Locate the cell with the specified text and output its [X, Y] center coordinate. 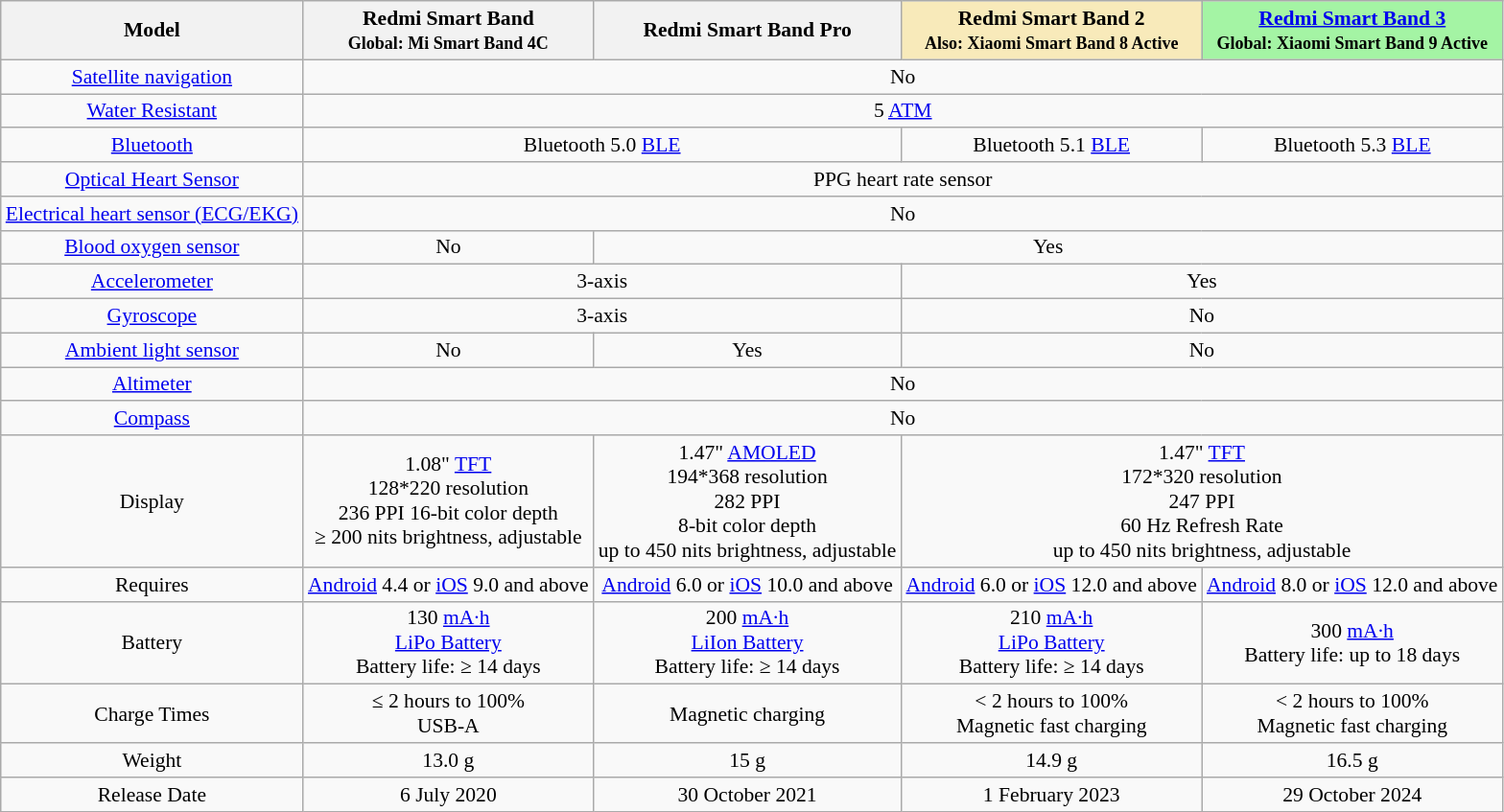
300 mA·hBattery life: up to 18 days [1352, 642]
Release Date [152, 795]
Bluetooth 5.1 BLE [1051, 146]
Magnetic charging [748, 713]
16.5 g [1352, 760]
Weight [152, 760]
13.0 g [449, 760]
Bluetooth [152, 146]
Satellite navigation [152, 77]
Water Resistant [152, 111]
Android 6.0 or iOS 12.0 and above [1051, 585]
Electrical heart sensor (ECG/EKG) [152, 214]
200 mA·hLiIon BatteryBattery life: ≥ 14 days [748, 642]
14.9 g [1051, 760]
Compass [152, 419]
Redmi Smart Band 2Also: Xiaomi Smart Band 8 Active [1051, 31]
Android 6.0 or iOS 10.0 and above [748, 585]
Model [152, 31]
30 October 2021 [748, 795]
1.47" AMOLED194*368 resolution282 PPI8-bit color depthup to 450 nits brightness, adjustable [748, 501]
Gyroscope [152, 316]
5 ATM [904, 111]
Blood oxygen sensor [152, 247]
Ambient light sensor [152, 350]
1.47" TFT172*320 resolution247 PPI60 Hz Refresh Rateup to 450 nits brightness, adjustable [1201, 501]
29 October 2024 [1352, 795]
210 mA·hLiPo BatteryBattery life: ≥ 14 days [1051, 642]
Altimeter [152, 384]
130 mA·hLiPo BatteryBattery life: ≥ 14 days [449, 642]
Requires [152, 585]
Battery [152, 642]
15 g [748, 760]
PPG heart rate sensor [904, 179]
Redmi Smart Band 3Global: Xiaomi Smart Band 9 Active [1352, 31]
Display [152, 501]
Android 4.4 or iOS 9.0 and above [449, 585]
Android 8.0 or iOS 12.0 and above [1352, 585]
Bluetooth 5.3 BLE [1352, 146]
Bluetooth 5.0 BLE [602, 146]
1.08" TFT128*220 resolution236 PPI 16-bit color depth≥ 200 nits brightness, adjustable [449, 501]
Accelerometer [152, 282]
Redmi Smart BandGlobal: Mi Smart Band 4C [449, 31]
Charge Times [152, 713]
Optical Heart Sensor [152, 179]
6 July 2020 [449, 795]
1 February 2023 [1051, 795]
≤ 2 hours to 100%USB-A [449, 713]
Redmi Smart Band Pro [748, 31]
